Scan for the cell matching the given text and deliver its (X, Y) coordinate at center. 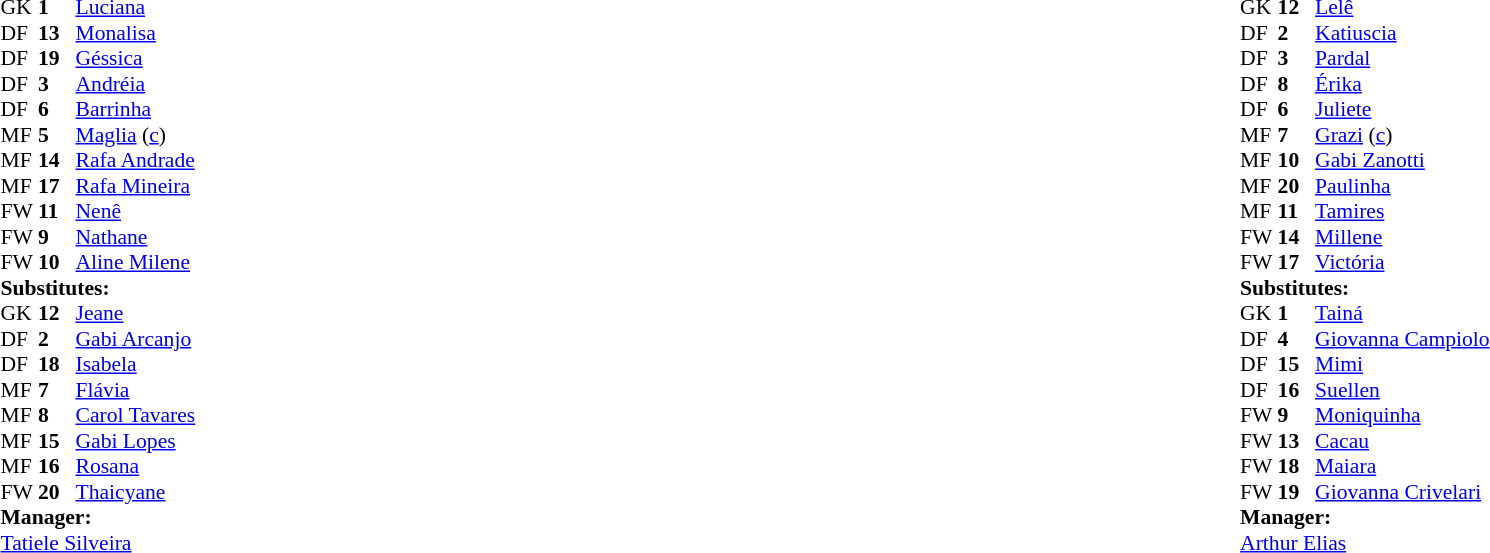
Isabela (136, 365)
Gabi Arcanjo (136, 339)
Mimi (1402, 365)
Thaicyane (136, 492)
Andréia (136, 84)
Moniquinha (1402, 415)
Nenê (136, 211)
Victória (1402, 263)
Cacau (1402, 441)
Tamires (1402, 211)
5 (57, 135)
Maiara (1402, 467)
Paulinha (1402, 186)
Giovanna Campiolo (1402, 339)
Grazi (c) (1402, 135)
12 (57, 313)
Aline Milene (136, 263)
1 (1297, 313)
Katiuscia (1402, 33)
Géssica (136, 59)
Jeane (136, 313)
Giovanna Crivelari (1402, 492)
Flávia (136, 390)
Nathane (136, 237)
Rafa Andrade (136, 161)
Barrinha (136, 109)
Suellen (1402, 390)
Carol Tavares (136, 415)
Maglia (c) (136, 135)
Monalisa (136, 33)
Gabi Zanotti (1402, 161)
Gabi Lopes (136, 441)
Pardal (1402, 59)
4 (1297, 339)
Érika (1402, 84)
Rafa Mineira (136, 186)
Tainá (1402, 313)
Millene (1402, 237)
Juliete (1402, 109)
Rosana (136, 467)
